Capture the cell that displays the provided text and extract its [X, Y] central coordinate. 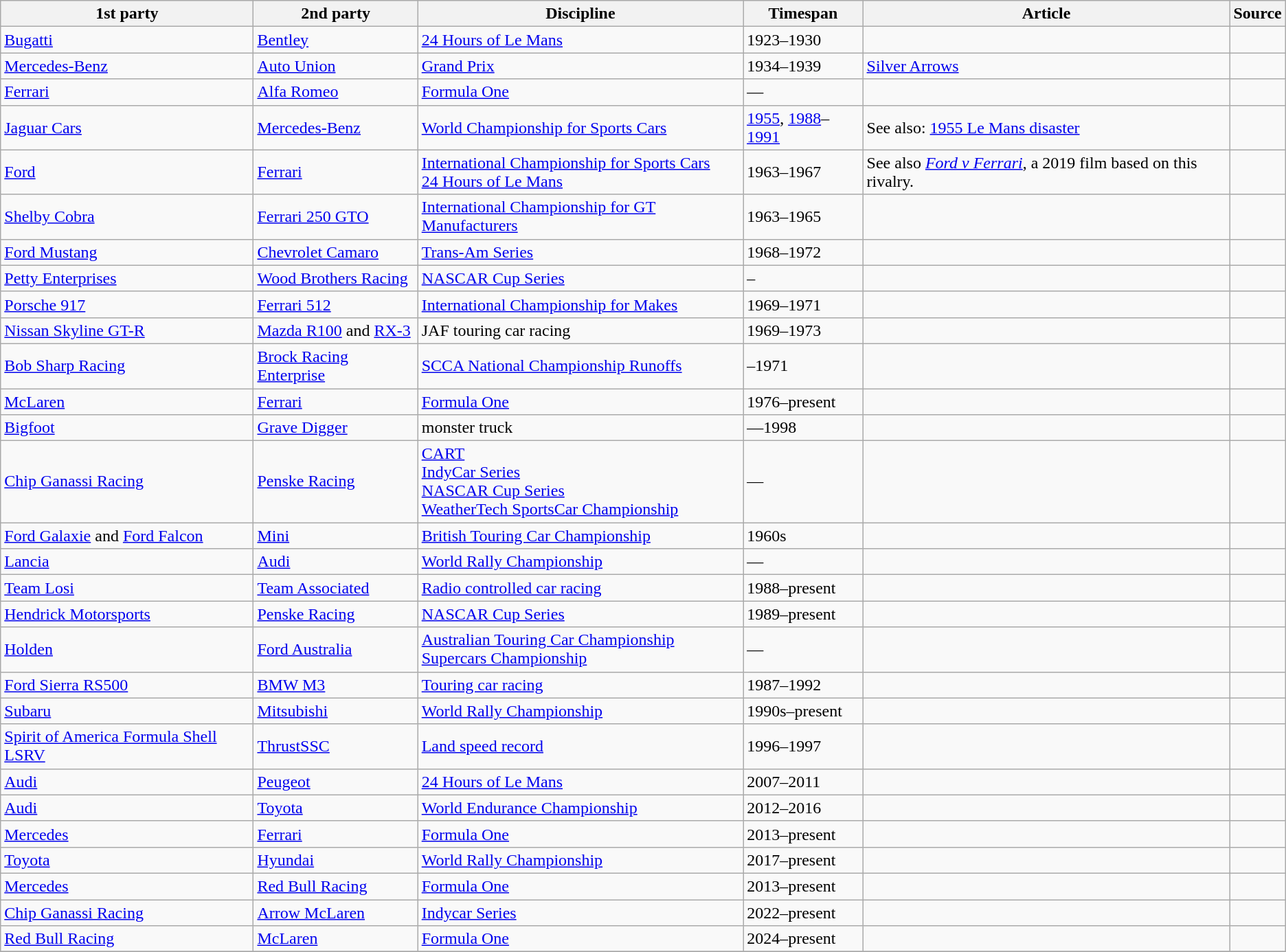
2017–present [803, 860]
Article [1046, 14]
1988–present [803, 588]
Ford Mustang [127, 252]
Ford Sierra RS500 [127, 685]
Nissan Skyline GT-R [127, 330]
ThrustSSC [335, 746]
Mini [335, 536]
Ford Australia [335, 650]
Bentley [335, 40]
Grave Digger [335, 428]
Bugatti [127, 40]
Touring car racing [580, 685]
monster truck [580, 428]
1989–present [803, 614]
Discipline [580, 14]
Radio controlled car racing [580, 588]
International Championship for GT Manufacturers [580, 217]
Bob Sharp Racing [127, 365]
Lancia [127, 562]
International Championship for Sports Cars24 Hours of Le Mans [580, 172]
2nd party [335, 14]
Subaru [127, 711]
1960s [803, 536]
Alfa Romeo [335, 92]
Spirit of America Formula Shell LSRV [127, 746]
See also: 1955 Le Mans disaster [1046, 128]
British Touring Car Championship [580, 536]
World Championship for Sports Cars [580, 128]
Land speed record [580, 746]
1963–1965 [803, 217]
1996–1997 [803, 746]
1969–1973 [803, 330]
1963–1967 [803, 172]
1934–1939 [803, 66]
CARTIndyCar SeriesNASCAR Cup SeriesWeatherTech SportsCar Championship [580, 482]
BMW M3 [335, 685]
1923–1930 [803, 40]
International Championship for Makes [580, 304]
Silver Arrows [1046, 66]
Ford Galaxie and Ford Falcon [127, 536]
SCCA National Championship Runoffs [580, 365]
1968–1972 [803, 252]
2012–2016 [803, 808]
–1971 [803, 365]
1st party [127, 14]
Porsche 917 [127, 304]
Peugeot [335, 782]
See also Ford v Ferrari, a 2019 film based on this rivalry. [1046, 172]
Source [1257, 14]
World Endurance Championship [580, 808]
2022–present [803, 913]
Wood Brothers Racing [335, 278]
1969–1971 [803, 304]
Bigfoot [127, 428]
Hendrick Motorsports [127, 614]
Brock Racing Enterprise [335, 365]
Mitsubishi [335, 711]
Shelby Cobra [127, 217]
Hyundai [335, 860]
Indycar Series [580, 913]
Timespan [803, 14]
Arrow McLaren [335, 913]
Ferrari 250 GTO [335, 217]
1990s–present [803, 711]
Grand Prix [580, 66]
Team Associated [335, 588]
2024–present [803, 939]
Ford [127, 172]
JAF touring car racing [580, 330]
Ferrari 512 [335, 304]
Mazda R100 and RX-3 [335, 330]
1987–1992 [803, 685]
– [803, 278]
—1998 [803, 428]
Holden [127, 650]
Auto Union [335, 66]
Chevrolet Camaro [335, 252]
Team Losi [127, 588]
Trans-Am Series [580, 252]
Jaguar Cars [127, 128]
Petty Enterprises [127, 278]
1955, 1988–1991 [803, 128]
2007–2011 [803, 782]
1976–present [803, 402]
Australian Touring Car ChampionshipSupercars Championship [580, 650]
